Pinpoint the cell where the given text exists, returning its (x, y) midpoint coordinate. 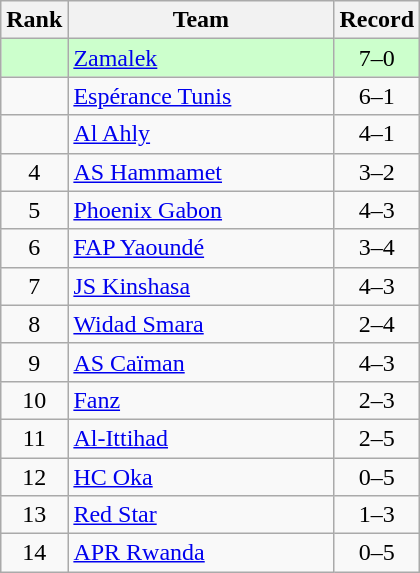
FAP Yaoundé (201, 248)
Al Ahly (201, 134)
12 (34, 477)
Team (201, 20)
Rank (34, 20)
APR Rwanda (201, 553)
JS Kinshasa (201, 286)
9 (34, 362)
8 (34, 324)
2–3 (377, 400)
14 (34, 553)
2–5 (377, 438)
4 (34, 172)
AS Caïman (201, 362)
6 (34, 248)
Fanz (201, 400)
7–0 (377, 58)
1–3 (377, 515)
Espérance Tunis (201, 96)
6–1 (377, 96)
3–4 (377, 248)
2–4 (377, 324)
Phoenix Gabon (201, 210)
10 (34, 400)
3–2 (377, 172)
4–1 (377, 134)
13 (34, 515)
7 (34, 286)
AS Hammamet (201, 172)
5 (34, 210)
Zamalek (201, 58)
Al-Ittihad (201, 438)
Widad Smara (201, 324)
Record (377, 20)
11 (34, 438)
Red Star (201, 515)
HC Oka (201, 477)
